Extract the (X, Y) coordinate from the center of the cell holding the provided text.  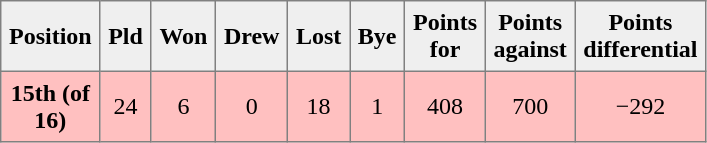
0 (252, 106)
Pld (126, 36)
15th (of 16) (50, 106)
Position (50, 36)
Points against (530, 36)
24 (126, 106)
6 (184, 106)
Points for (446, 36)
Won (184, 36)
Points differential (640, 36)
Lost (319, 36)
1 (378, 106)
−292 (640, 106)
408 (446, 106)
Drew (252, 36)
18 (319, 106)
Bye (378, 36)
700 (530, 106)
